Capture the cell that displays the provided text and extract its (x, y) central coordinate. 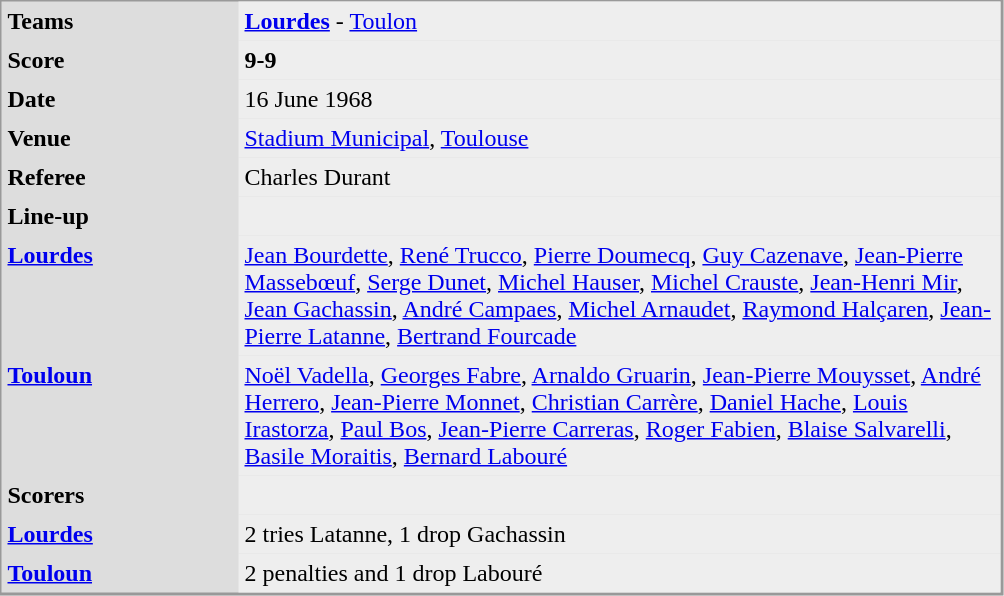
2 penalties and 1 drop Labouré (619, 574)
Stadium Municipal, Toulouse (619, 138)
Charles Durant (619, 178)
9-9 (619, 60)
Venue (120, 138)
Line-up (120, 216)
Score (120, 60)
2 tries Latanne, 1 drop Gachassin (619, 534)
Referee (120, 178)
16 June 1968 (619, 100)
Lourdes - Toulon (619, 22)
Date (120, 100)
Scorers (120, 496)
Teams (120, 22)
